Provide the [x, y] coordinate of the cell's center where the given text is located.  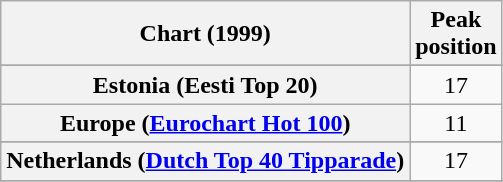
Chart (1999) [206, 34]
Netherlands (Dutch Top 40 Tipparade) [206, 161]
Estonia (Eesti Top 20) [206, 85]
Peakposition [456, 34]
11 [456, 123]
Europe (Eurochart Hot 100) [206, 123]
